Provide the (x, y) coordinate of the cell's center where the given text is located.  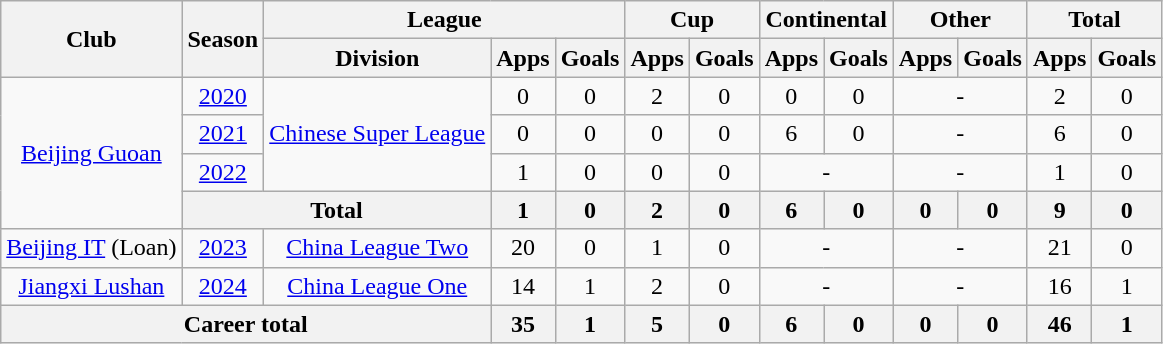
Division (378, 58)
2021 (223, 134)
China League Two (378, 248)
14 (523, 286)
Beijing Guoan (92, 153)
2022 (223, 172)
2024 (223, 286)
Career total (246, 324)
Other (960, 20)
Season (223, 39)
21 (1059, 248)
20 (523, 248)
5 (657, 324)
Club (92, 39)
Jiangxi Lushan (92, 286)
16 (1059, 286)
9 (1059, 210)
China League One (378, 286)
Continental (826, 20)
46 (1059, 324)
2020 (223, 96)
Beijing IT (Loan) (92, 248)
Cup (692, 20)
2023 (223, 248)
Chinese Super League (378, 134)
League (444, 20)
35 (523, 324)
